Capture the cell that displays the provided text and extract its (x, y) central coordinate. 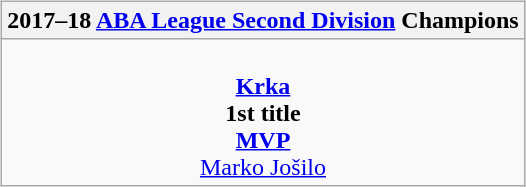
2017–18 ABA League Second Division Champions (264, 20)
Krka1st titleMVP Marko Jošilo (264, 112)
